Capture the cell that displays the provided text and extract its [x, y] central coordinate. 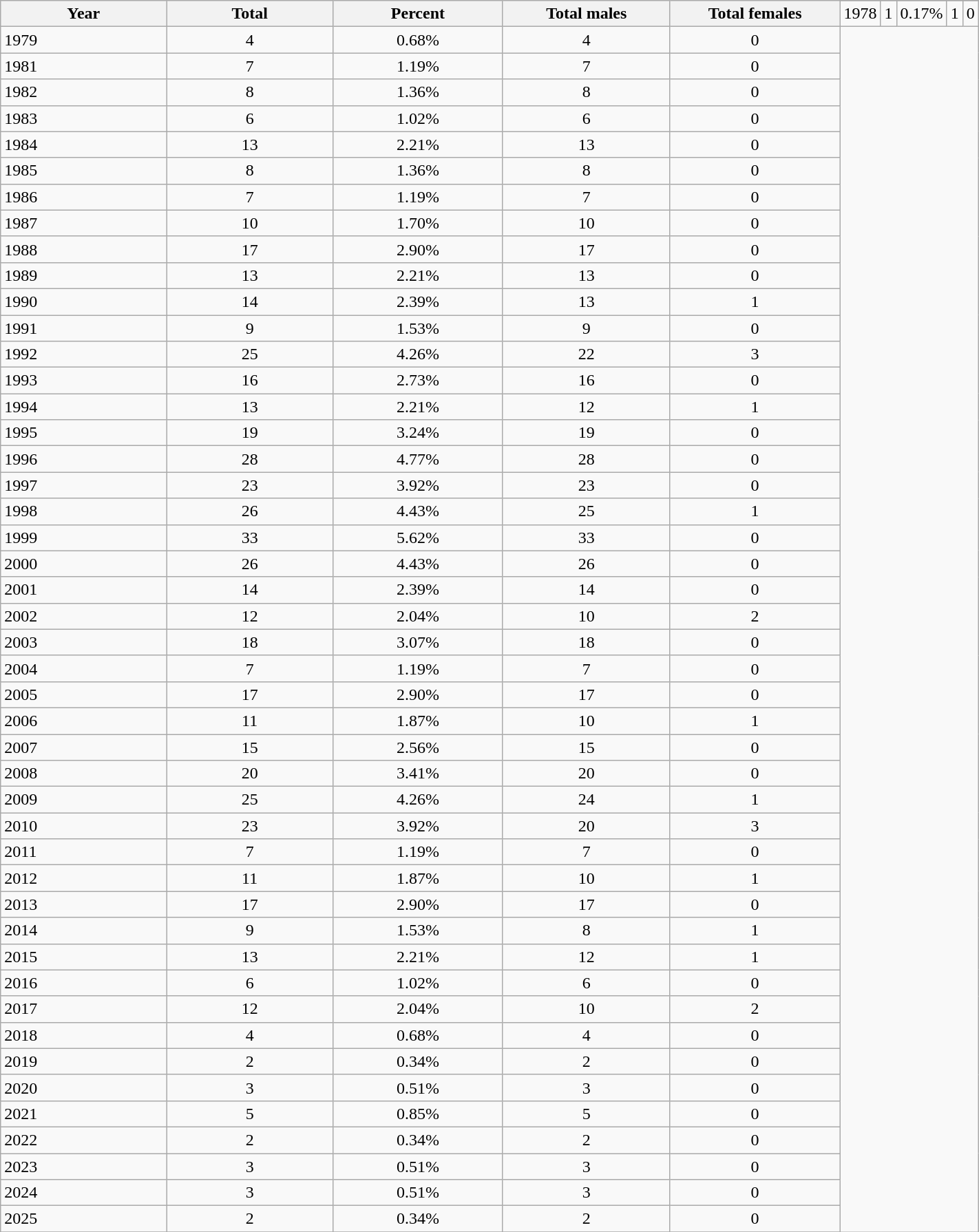
1997 [84, 485]
1994 [84, 407]
2017 [84, 1009]
1999 [84, 538]
2021 [84, 1114]
2015 [84, 957]
2006 [84, 721]
3.07% [419, 642]
2003 [84, 642]
3.24% [419, 433]
0.85% [419, 1114]
Total [250, 14]
2011 [84, 852]
2.73% [419, 381]
2004 [84, 668]
1985 [84, 171]
1981 [84, 66]
2013 [84, 904]
1982 [84, 92]
2019 [84, 1061]
2016 [84, 983]
1987 [84, 223]
1986 [84, 197]
1.70% [419, 223]
5.62% [419, 538]
2023 [84, 1167]
3.41% [419, 774]
1993 [84, 381]
1991 [84, 328]
2022 [84, 1140]
2005 [84, 694]
1978 [861, 14]
2002 [84, 616]
1979 [84, 40]
1998 [84, 511]
Total males [587, 14]
1983 [84, 118]
2020 [84, 1087]
2014 [84, 931]
24 [587, 800]
2012 [84, 878]
2018 [84, 1035]
1995 [84, 433]
22 [587, 354]
1992 [84, 354]
1990 [84, 301]
2.56% [419, 747]
4.77% [419, 459]
Percent [419, 14]
2009 [84, 800]
Total females [755, 14]
2025 [84, 1219]
2007 [84, 747]
2008 [84, 774]
2001 [84, 590]
0.17% [921, 14]
1988 [84, 249]
2000 [84, 564]
2024 [84, 1193]
1996 [84, 459]
Year [84, 14]
1984 [84, 145]
2010 [84, 826]
1989 [84, 275]
